Identify which cell holds the provided text, then report its (x, y) central coordinate. 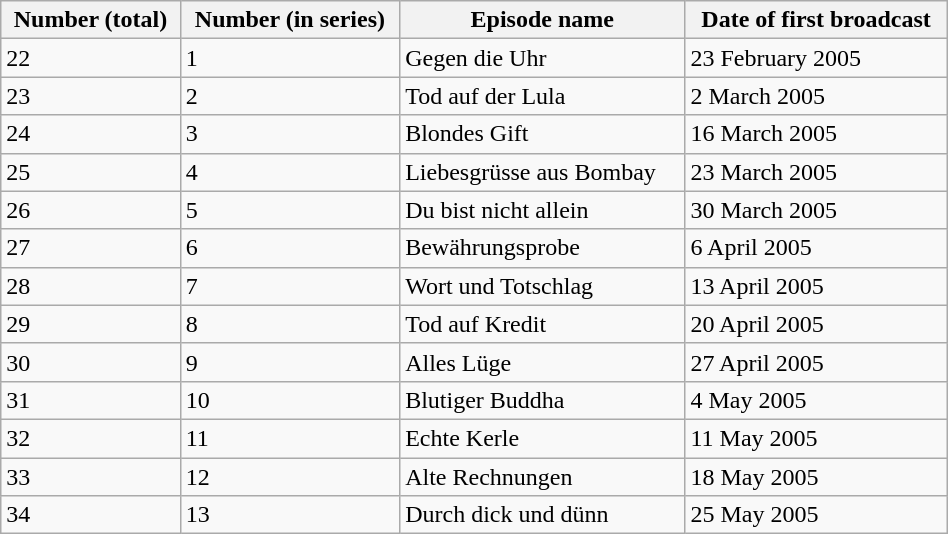
Bewährungsprobe (542, 248)
24 (90, 134)
23 (90, 96)
13 (290, 515)
Alte Rechnungen (542, 477)
4 May 2005 (816, 400)
Echte Kerle (542, 438)
Tod auf der Lula (542, 96)
32 (90, 438)
9 (290, 362)
Durch dick und dünn (542, 515)
12 (290, 477)
10 (290, 400)
Number (total) (90, 20)
1 (290, 58)
8 (290, 324)
5 (290, 210)
Blutiger Buddha (542, 400)
18 May 2005 (816, 477)
16 March 2005 (816, 134)
Alles Lüge (542, 362)
6 (290, 248)
Blondes Gift (542, 134)
2 (290, 96)
31 (90, 400)
Liebesgrüsse aus Bombay (542, 172)
33 (90, 477)
23 March 2005 (816, 172)
13 April 2005 (816, 286)
7 (290, 286)
28 (90, 286)
6 April 2005 (816, 248)
Tod auf Kredit (542, 324)
Du bist nicht allein (542, 210)
30 (90, 362)
27 (90, 248)
Gegen die Uhr (542, 58)
25 May 2005 (816, 515)
27 April 2005 (816, 362)
25 (90, 172)
3 (290, 134)
Episode name (542, 20)
20 April 2005 (816, 324)
23 February 2005 (816, 58)
4 (290, 172)
26 (90, 210)
11 (290, 438)
11 May 2005 (816, 438)
2 March 2005 (816, 96)
34 (90, 515)
30 March 2005 (816, 210)
Date of first broadcast (816, 20)
29 (90, 324)
Wort und Totschlag (542, 286)
22 (90, 58)
Number (in series) (290, 20)
